Extract the [x, y] coordinate from the center of the cell holding the provided text.  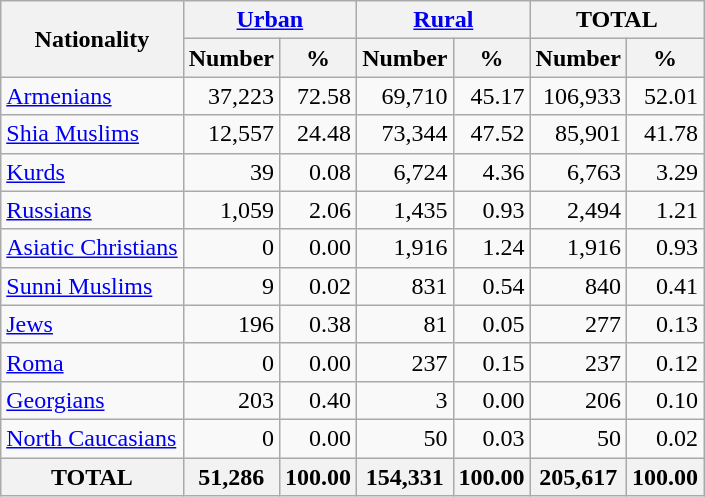
154,331 [405, 477]
Rural [444, 20]
1.24 [492, 248]
831 [405, 286]
840 [578, 286]
39 [231, 172]
0.40 [318, 400]
106,933 [578, 96]
2,494 [578, 210]
206 [578, 400]
73,344 [405, 134]
6,724 [405, 172]
Sunni Muslims [92, 286]
2.06 [318, 210]
52.01 [664, 96]
Asiatic Christians [92, 248]
9 [231, 286]
0.41 [664, 286]
12,557 [231, 134]
Jews [92, 324]
0.54 [492, 286]
4.36 [492, 172]
41.78 [664, 134]
Urban [270, 20]
1.21 [664, 210]
69,710 [405, 96]
0.38 [318, 324]
0.15 [492, 362]
Georgians [92, 400]
3.29 [664, 172]
277 [578, 324]
0.03 [492, 438]
203 [231, 400]
37,223 [231, 96]
6,763 [578, 172]
0.10 [664, 400]
Russians [92, 210]
51,286 [231, 477]
196 [231, 324]
81 [405, 324]
3 [405, 400]
0.05 [492, 324]
Nationality [92, 39]
Armenians [92, 96]
1,435 [405, 210]
Kurds [92, 172]
1,059 [231, 210]
0.08 [318, 172]
45.17 [492, 96]
85,901 [578, 134]
0.12 [664, 362]
24.48 [318, 134]
47.52 [492, 134]
Roma [92, 362]
Shia Muslims [92, 134]
0.13 [664, 324]
205,617 [578, 477]
72.58 [318, 96]
North Caucasians [92, 438]
